Find where the given text appears and provide that cell's center as [x, y] coordinate. 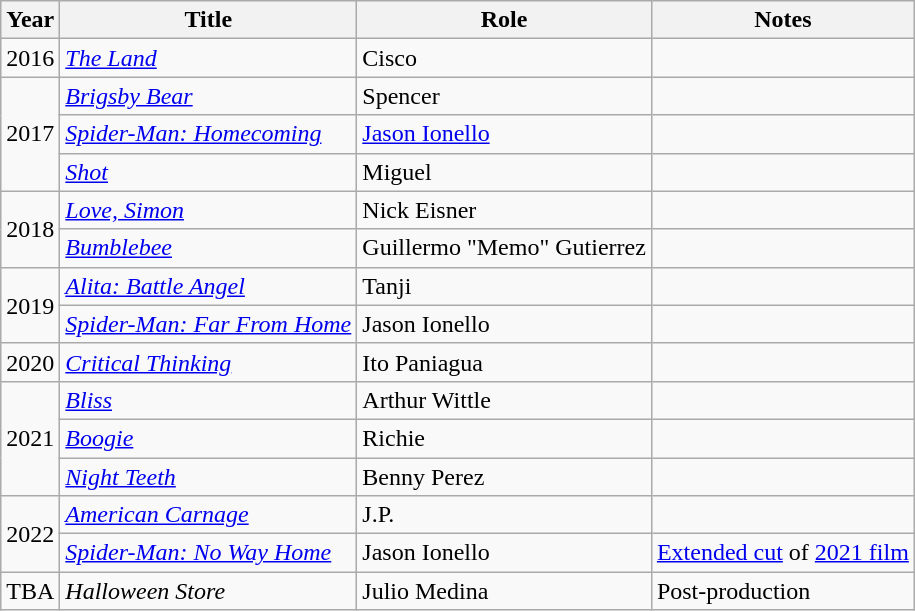
Role [504, 20]
Extended cut of 2021 film [782, 553]
Notes [782, 20]
Bliss [208, 400]
Benny Perez [504, 477]
Miguel [504, 172]
Year [30, 20]
TBA [30, 591]
American Carnage [208, 515]
Arthur Wittle [504, 400]
Tanji [504, 286]
2019 [30, 305]
Ito Paniagua [504, 362]
Nick Eisner [504, 210]
Spider-Man: No Way Home [208, 553]
J.P. [504, 515]
Spencer [504, 96]
2017 [30, 134]
Spider-Man: Far From Home [208, 324]
2022 [30, 534]
Critical Thinking [208, 362]
2016 [30, 58]
Brigsby Bear [208, 96]
Love, Simon [208, 210]
Shot [208, 172]
The Land [208, 58]
Title [208, 20]
Post-production [782, 591]
2020 [30, 362]
Night Teeth [208, 477]
Julio Medina [504, 591]
Halloween Store [208, 591]
Cisco [504, 58]
2018 [30, 229]
Richie [504, 438]
Bumblebee [208, 248]
Spider-Man: Homecoming [208, 134]
Boogie [208, 438]
2021 [30, 438]
Alita: Battle Angel [208, 286]
Guillermo "Memo" Gutierrez [504, 248]
